Provide the (x, y) coordinate of the cell's center where the given text is located.  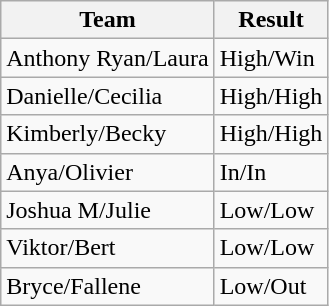
Kimberly/Becky (108, 134)
High/Win (271, 58)
In/In (271, 172)
Anthony Ryan/Laura (108, 58)
Joshua M/Julie (108, 210)
Viktor/Bert (108, 248)
Danielle/Cecilia (108, 96)
Result (271, 20)
Team (108, 20)
Low/Out (271, 286)
Anya/Olivier (108, 172)
Bryce/Fallene (108, 286)
